Identify which cell holds the provided text, then report its [X, Y] central coordinate. 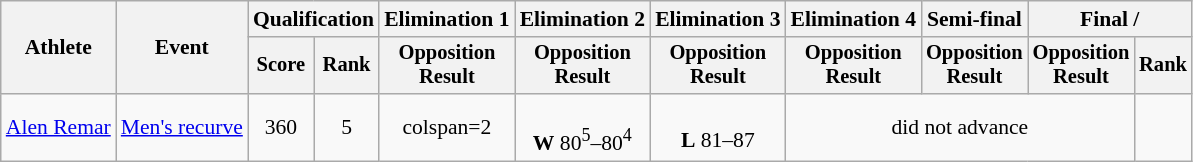
Alen Remar [58, 128]
Semi-final [974, 19]
Qualification [314, 19]
Elimination 2 [582, 19]
Final / [1110, 19]
Elimination 3 [718, 19]
Athlete [58, 48]
colspan=2 [446, 128]
Event [182, 48]
W 805–804 [582, 128]
5 [346, 128]
Men's recurve [182, 128]
Score [281, 66]
Elimination 4 [854, 19]
did not advance [960, 128]
Elimination 1 [446, 19]
360 [281, 128]
L 81–87 [718, 128]
